Determine the [X, Y] coordinate at the center of the cell enclosing the given text.  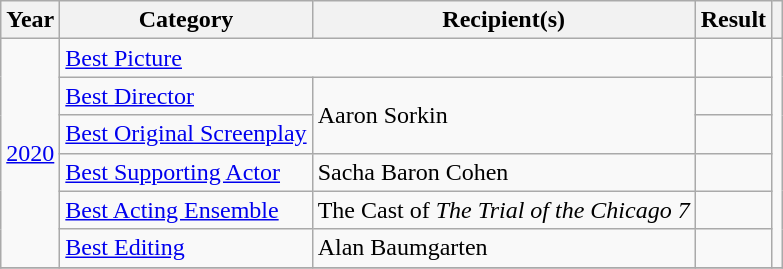
Best Supporting Actor [186, 172]
Best Picture [378, 58]
The Cast of The Trial of the Chicago 7 [504, 210]
Best Original Screenplay [186, 134]
Best Editing [186, 248]
Alan Baumgarten [504, 248]
Best Director [186, 96]
Best Acting Ensemble [186, 210]
Result [733, 20]
Aaron Sorkin [504, 115]
Sacha Baron Cohen [504, 172]
Year [30, 20]
Category [186, 20]
Recipient(s) [504, 20]
2020 [30, 153]
